Capture the cell that displays the provided text and extract its (X, Y) central coordinate. 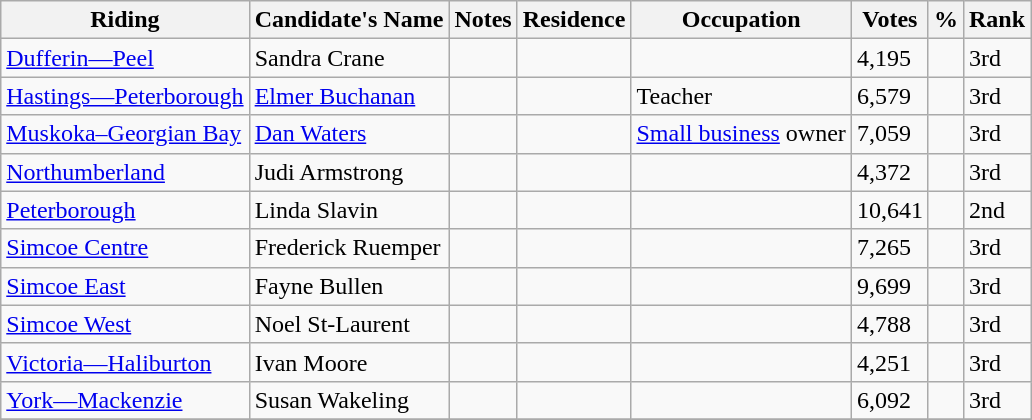
Simcoe West (125, 324)
Ivan Moore (349, 362)
Susan Wakeling (349, 400)
Judi Armstrong (349, 172)
4,372 (890, 172)
Victoria—Haliburton (125, 362)
Sandra Crane (349, 58)
Hastings—Peterborough (125, 96)
10,641 (890, 210)
% (946, 20)
Candidate's Name (349, 20)
Dufferin—Peel (125, 58)
Noel St-Laurent (349, 324)
Residence (574, 20)
2nd (996, 210)
Simcoe Centre (125, 248)
Simcoe East (125, 286)
Votes (890, 20)
Fayne Bullen (349, 286)
9,699 (890, 286)
4,788 (890, 324)
4,195 (890, 58)
Teacher (741, 96)
Rank (996, 20)
Northumberland (125, 172)
7,265 (890, 248)
Riding (125, 20)
Notes (483, 20)
6,092 (890, 400)
4,251 (890, 362)
Small business owner (741, 134)
Frederick Ruemper (349, 248)
Occupation (741, 20)
Dan Waters (349, 134)
6,579 (890, 96)
Elmer Buchanan (349, 96)
Linda Slavin (349, 210)
Muskoka–Georgian Bay (125, 134)
Peterborough (125, 210)
York—Mackenzie (125, 400)
7,059 (890, 134)
